Extract the (x, y) coordinate from the center of the cell holding the provided text.  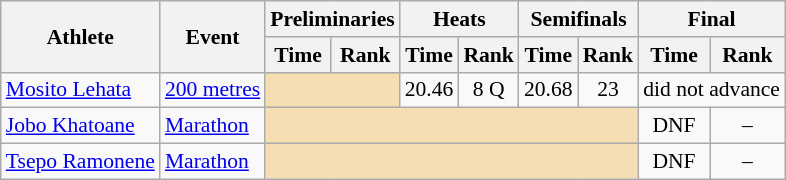
Athlete (80, 36)
Event (212, 36)
Jobo Khatoane (80, 126)
Preliminaries (332, 19)
Final (712, 19)
Semifinals (578, 19)
8 Q (488, 90)
20.46 (430, 90)
Mosito Lehata (80, 90)
did not advance (712, 90)
Tsepo Ramonene (80, 162)
20.68 (548, 90)
200 metres (212, 90)
Heats (460, 19)
23 (608, 90)
